Detect which cell encompasses the target text, then output its [x, y] center coordinate. 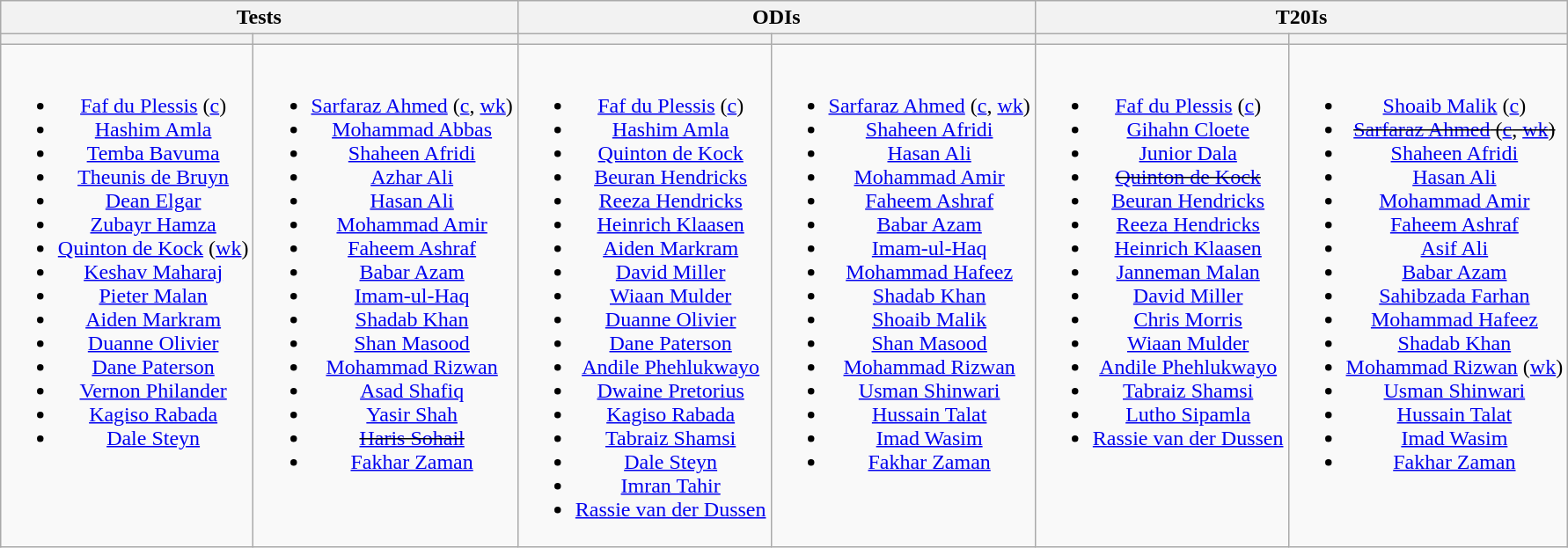
ODIs [776, 18]
T20Is [1301, 18]
Tests [259, 18]
